Detect which cell encompasses the target text, then output its [x, y] center coordinate. 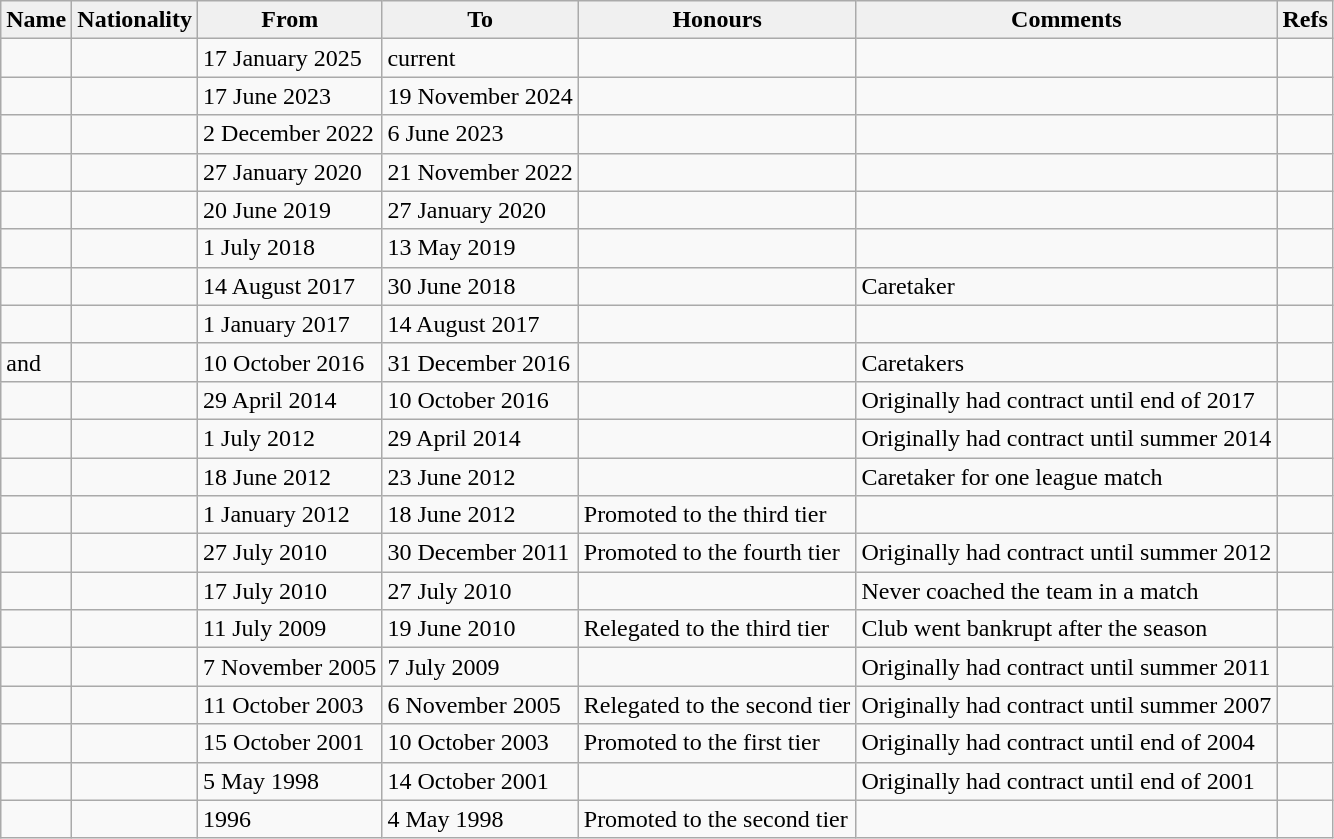
Caretakers [1066, 362]
23 June 2012 [480, 477]
Originally had contract until end of 2004 [1066, 743]
21 November 2022 [480, 172]
5 May 1998 [290, 781]
4 May 1998 [480, 819]
1 January 2017 [290, 324]
11 July 2009 [290, 629]
Name [36, 20]
Refs [1305, 20]
17 July 2010 [290, 591]
Promoted to the second tier [717, 819]
Comments [1066, 20]
1996 [290, 819]
Club went bankrupt after the season [1066, 629]
Promoted to the fourth tier [717, 553]
17 June 2023 [290, 96]
10 October 2003 [480, 743]
6 November 2005 [480, 705]
6 June 2023 [480, 134]
Caretaker [1066, 286]
Promoted to the third tier [717, 515]
30 June 2018 [480, 286]
19 June 2010 [480, 629]
7 July 2009 [480, 667]
14 October 2001 [480, 781]
current [480, 58]
Relegated to the third tier [717, 629]
Originally had contract until summer 2014 [1066, 438]
Originally had contract until end of 2001 [1066, 781]
From [290, 20]
Originally had contract until summer 2011 [1066, 667]
Honours [717, 20]
Never coached the team in a match [1066, 591]
Originally had contract until summer 2012 [1066, 553]
1 July 2012 [290, 438]
and [36, 362]
Originally had contract until summer 2007 [1066, 705]
19 November 2024 [480, 96]
31 December 2016 [480, 362]
Nationality [135, 20]
Relegated to the second tier [717, 705]
13 May 2019 [480, 248]
1 July 2018 [290, 248]
15 October 2001 [290, 743]
1 January 2012 [290, 515]
Caretaker for one league match [1066, 477]
17 January 2025 [290, 58]
20 June 2019 [290, 210]
Originally had contract until end of 2017 [1066, 400]
30 December 2011 [480, 553]
7 November 2005 [290, 667]
To [480, 20]
Promoted to the first tier [717, 743]
2 December 2022 [290, 134]
11 October 2003 [290, 705]
